Identify which cell holds the provided text, then report its (x, y) central coordinate. 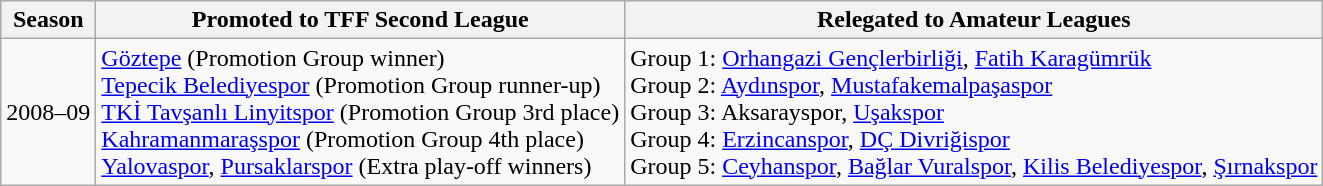
2008–09 (48, 112)
Promoted to TFF Second League (360, 20)
Relegated to Amateur Leagues (974, 20)
Season (48, 20)
